Determine the (x, y) coordinate at the center of the cell enclosing the given text.  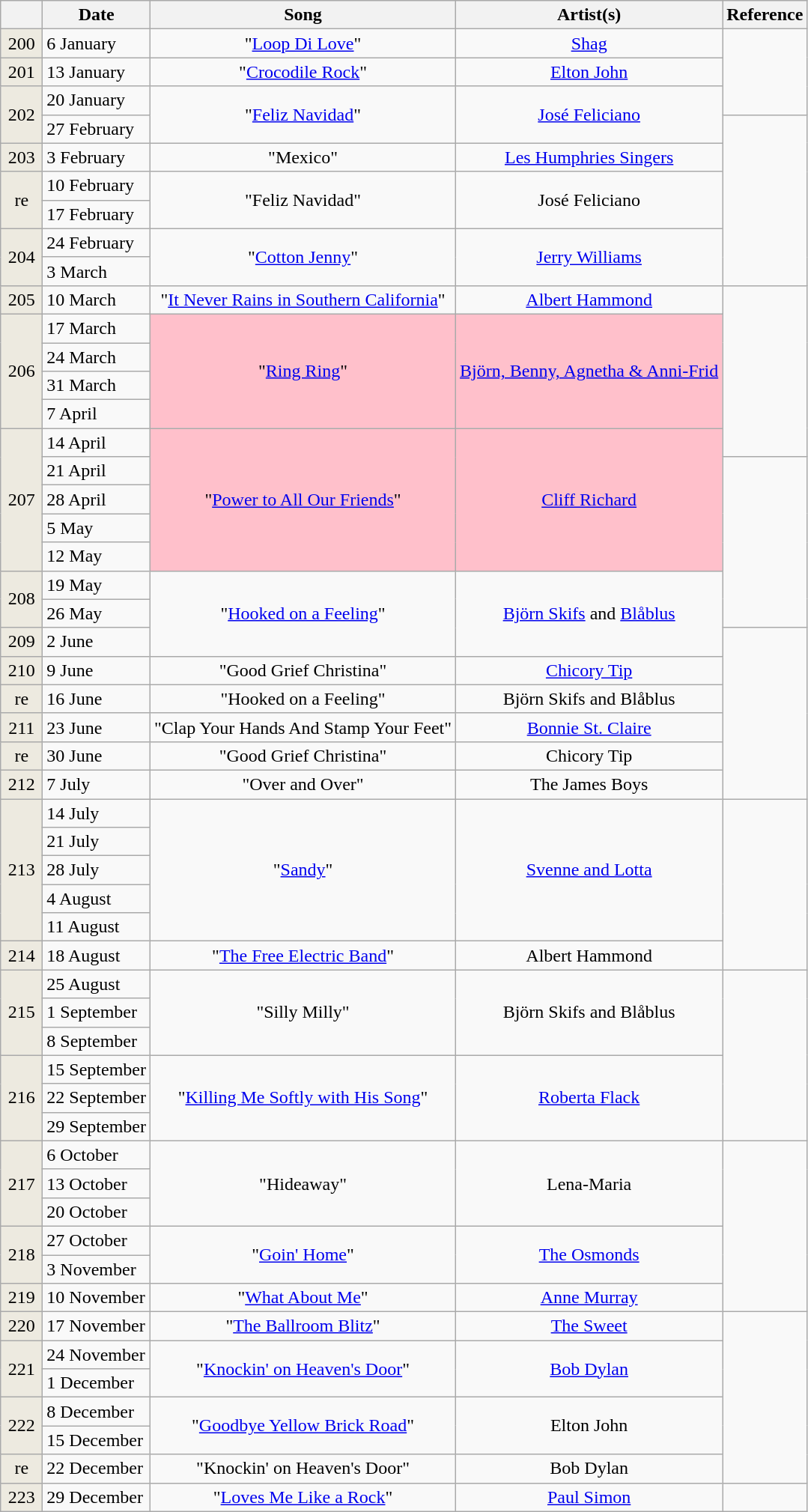
"Crocodile Rock" (303, 72)
29 September (97, 1126)
204 (22, 257)
211 (22, 727)
202 (22, 115)
"Clap Your Hands And Stamp Your Feet" (303, 727)
"Goin' Home" (303, 1254)
12 May (97, 556)
10 November (97, 1298)
Artist(s) (589, 15)
9 June (97, 670)
2 June (97, 642)
Paul Simon (589, 1497)
215 (22, 1012)
"Loop Di Love" (303, 43)
17 November (97, 1326)
10 February (97, 186)
Roberta Flack (589, 1098)
216 (22, 1098)
19 May (97, 585)
13 January (97, 72)
17 March (97, 328)
24 March (97, 357)
213 (22, 869)
"Power to All Our Friends" (303, 500)
30 June (97, 756)
15 December (97, 1440)
201 (22, 72)
8 December (97, 1412)
3 November (97, 1269)
Anne Murray (589, 1298)
"Loves Me Like a Rock" (303, 1497)
218 (22, 1254)
27 October (97, 1240)
"It Never Rains in Southern California" (303, 300)
Reference (765, 15)
5 May (97, 528)
Bonnie St. Claire (589, 727)
205 (22, 300)
Song (303, 15)
25 August (97, 984)
18 August (97, 956)
14 April (97, 443)
217 (22, 1183)
Svenne and Lotta (589, 869)
210 (22, 670)
22 September (97, 1098)
14 July (97, 813)
1 September (97, 1012)
24 November (97, 1355)
"The Free Electric Band" (303, 956)
13 October (97, 1183)
Les Humphries Singers (589, 157)
207 (22, 500)
20 January (97, 100)
214 (22, 956)
26 May (97, 613)
Date (97, 15)
"Hideaway" (303, 1183)
203 (22, 157)
7 July (97, 784)
"Goodbye Yellow Brick Road" (303, 1426)
223 (22, 1497)
17 February (97, 214)
"Silly Milly" (303, 1012)
20 October (97, 1212)
"Cotton Jenny" (303, 257)
"Mexico" (303, 157)
209 (22, 642)
24 February (97, 243)
3 February (97, 157)
4 August (97, 899)
16 June (97, 699)
220 (22, 1326)
7 April (97, 414)
"Killing Me Softly with His Song" (303, 1098)
11 August (97, 927)
21 April (97, 471)
"What About Me" (303, 1298)
28 April (97, 500)
29 December (97, 1497)
6 January (97, 43)
The Sweet (589, 1326)
219 (22, 1298)
212 (22, 784)
10 March (97, 300)
15 September (97, 1069)
31 March (97, 386)
"The Ballroom Blitz" (303, 1326)
8 September (97, 1041)
The James Boys (589, 784)
1 December (97, 1383)
Björn, Benny, Agnetha & Anni-Frid (589, 371)
Shag (589, 43)
Jerry Williams (589, 257)
222 (22, 1426)
21 July (97, 842)
6 October (97, 1155)
The Osmonds (589, 1254)
"Ring Ring" (303, 371)
208 (22, 599)
27 February (97, 129)
221 (22, 1369)
"Over and Over" (303, 784)
206 (22, 371)
Cliff Richard (589, 500)
3 March (97, 271)
23 June (97, 727)
Lena-Maria (589, 1183)
22 December (97, 1469)
"Sandy" (303, 869)
28 July (97, 870)
200 (22, 43)
